Locate the cell with the specified text and output its (X, Y) center coordinate. 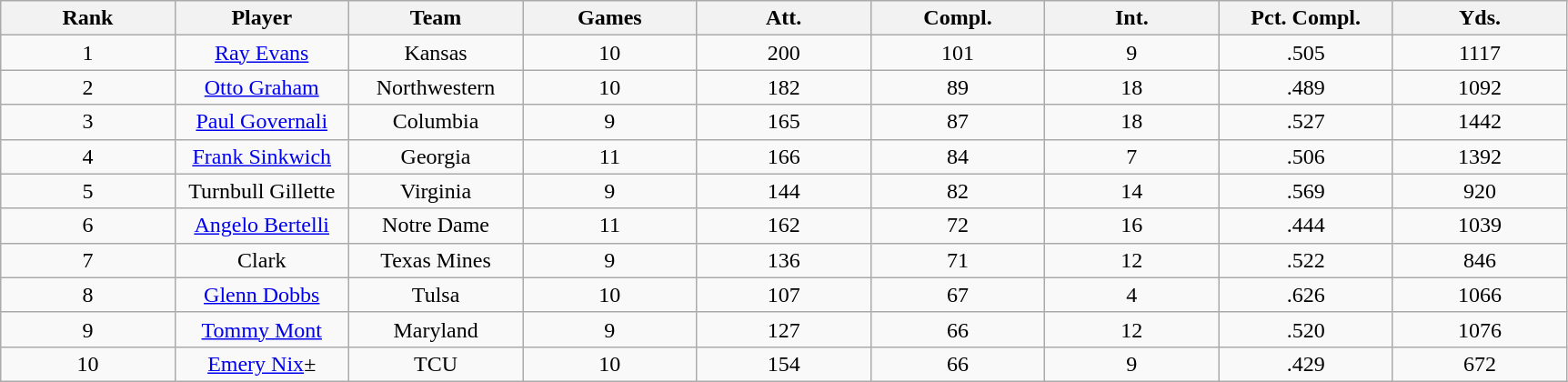
Tulsa (435, 295)
127 (784, 329)
Player (262, 18)
Compl. (957, 18)
846 (1479, 260)
Virginia (435, 191)
144 (784, 191)
Pct. Compl. (1306, 18)
200 (784, 53)
182 (784, 87)
.506 (1306, 156)
162 (784, 226)
8 (87, 295)
1392 (1479, 156)
84 (957, 156)
.505 (1306, 53)
Otto Graham (262, 87)
Maryland (435, 329)
3 (87, 122)
672 (1479, 364)
Kansas (435, 53)
Games (609, 18)
6 (87, 226)
Int. (1131, 18)
Att. (784, 18)
.444 (1306, 226)
1066 (1479, 295)
Georgia (435, 156)
Clark (262, 260)
1117 (1479, 53)
87 (957, 122)
166 (784, 156)
Angelo Bertelli (262, 226)
Yds. (1479, 18)
Tommy Mont (262, 329)
Paul Governali (262, 122)
.489 (1306, 87)
Emery Nix± (262, 364)
TCU (435, 364)
.429 (1306, 364)
1442 (1479, 122)
Notre Dame (435, 226)
154 (784, 364)
72 (957, 226)
Team (435, 18)
.569 (1306, 191)
165 (784, 122)
1039 (1479, 226)
Turnbull Gillette (262, 191)
Rank (87, 18)
107 (784, 295)
.527 (1306, 122)
Northwestern (435, 87)
Glenn Dobbs (262, 295)
Texas Mines (435, 260)
.520 (1306, 329)
Ray Evans (262, 53)
1076 (1479, 329)
136 (784, 260)
101 (957, 53)
14 (1131, 191)
1092 (1479, 87)
1 (87, 53)
Columbia (435, 122)
Frank Sinkwich (262, 156)
.626 (1306, 295)
67 (957, 295)
71 (957, 260)
82 (957, 191)
5 (87, 191)
16 (1131, 226)
920 (1479, 191)
89 (957, 87)
2 (87, 87)
.522 (1306, 260)
